Output the (x, y) coordinate of the center of the cell containing the given text.  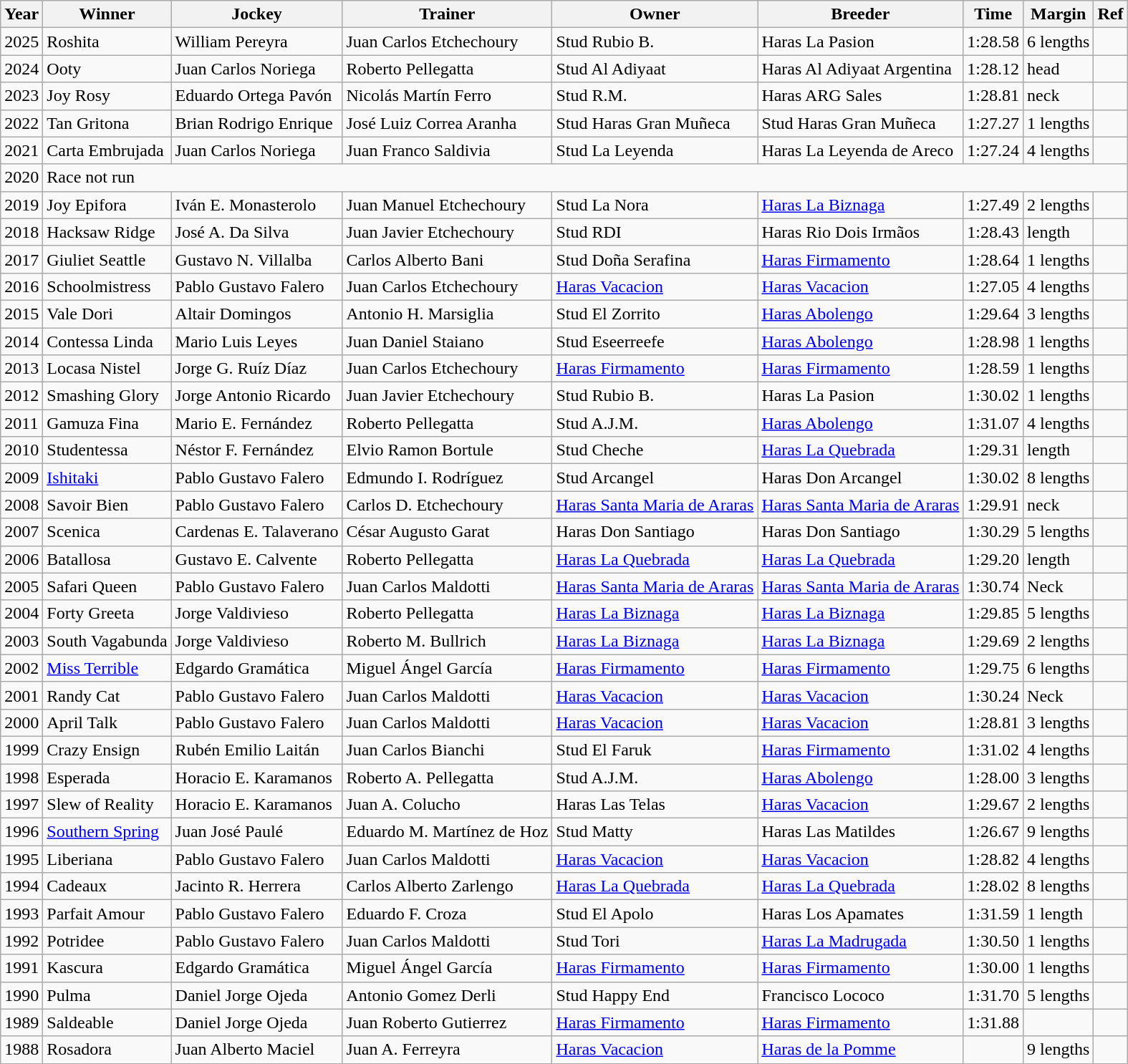
2012 (21, 396)
2020 (21, 178)
Margin (1059, 14)
2025 (21, 42)
2022 (21, 123)
Stud Cheche (655, 450)
1989 (21, 1022)
César Augusto Garat (447, 532)
Roshita (107, 42)
1:30.00 (993, 968)
Antonio H. Marsiglia (447, 314)
Carlos Alberto Zarlengo (447, 886)
Haras Las Matildes (861, 832)
Juan Daniel Staiano (447, 342)
Southern Spring (107, 832)
Hacksaw Ridge (107, 232)
Eduardo Ortega Pavón (256, 96)
Ooty (107, 69)
1:29.69 (993, 641)
Carlos D. Etchechoury (447, 505)
Contessa Linda (107, 342)
1999 (21, 750)
Cardenas E. Talaverano (256, 532)
Carlos Alberto Bani (447, 259)
Year (21, 14)
1:28.12 (993, 69)
Haras La Madrugada (861, 941)
Néstor F. Fernández (256, 450)
Stud El Faruk (655, 750)
2017 (21, 259)
Haras Los Apamates (861, 914)
Roberto A. Pellegatta (447, 777)
Schoolmistress (107, 286)
Potridee (107, 941)
Crazy Ensign (107, 750)
1:28.02 (993, 886)
Juan Alberto Maciel (256, 1050)
Juan A. Ferreyra (447, 1050)
2003 (21, 641)
Mario Luis Leyes (256, 342)
1:27.24 (993, 150)
1 length (1059, 914)
1:27.49 (993, 205)
2021 (21, 150)
Studentessa (107, 450)
Mario E. Fernández (256, 423)
Savoir Bien (107, 505)
Esperada (107, 777)
Haras ARG Sales (861, 96)
Stud R.M. (655, 96)
2000 (21, 722)
1988 (21, 1050)
Time (993, 14)
Ref (1110, 14)
1998 (21, 777)
1:31.59 (993, 914)
1990 (21, 995)
2008 (21, 505)
1:27.05 (993, 286)
1:28.98 (993, 342)
Eduardo F. Croza (447, 914)
Juan Carlos Bianchi (447, 750)
1:28.64 (993, 259)
1:29.64 (993, 314)
2011 (21, 423)
1:28.58 (993, 42)
1:30.24 (993, 695)
Tan Gritona (107, 123)
1:27.27 (993, 123)
2014 (21, 342)
1992 (21, 941)
2004 (21, 614)
Haras Rio Dois Irmãos (861, 232)
Juan José Paulé (256, 832)
1:31.02 (993, 750)
1:29.31 (993, 450)
1:31.88 (993, 1022)
1:29.91 (993, 505)
1:26.67 (993, 832)
2002 (21, 668)
1:31.70 (993, 995)
Francisco Lococo (861, 995)
Juan Roberto Gutierrez (447, 1022)
1:29.75 (993, 668)
Cadeaux (107, 886)
Winner (107, 14)
2015 (21, 314)
1:29.85 (993, 614)
José A. Da Silva (256, 232)
Gustavo N. Villalba (256, 259)
1:28.00 (993, 777)
Haras Al Adiyaat Argentina (861, 69)
Stud Matty (655, 832)
South Vagabunda (107, 641)
2024 (21, 69)
Giuliet Seattle (107, 259)
April Talk (107, 722)
Jockey (256, 14)
Saldeable (107, 1022)
1:28.43 (993, 232)
1995 (21, 859)
Stud Arcangel (655, 478)
Smashing Glory (107, 396)
1:29.67 (993, 805)
Stud El Zorrito (655, 314)
Stud La Nora (655, 205)
William Pereyra (256, 42)
Iván E. Monasterolo (256, 205)
Rosadora (107, 1050)
Stud Happy End (655, 995)
Nicolás Martín Ferro (447, 96)
1994 (21, 886)
Gustavo E. Calvente (256, 559)
1:30.74 (993, 586)
2001 (21, 695)
Elvio Ramon Bortule (447, 450)
Race not run (585, 178)
Trainer (447, 14)
Haras de la Pomme (861, 1050)
Altair Domingos (256, 314)
Randy Cat (107, 695)
1:28.59 (993, 369)
2005 (21, 586)
Juan Franco Saldivia (447, 150)
Juan A. Colucho (447, 805)
2016 (21, 286)
Slew of Reality (107, 805)
2010 (21, 450)
2009 (21, 478)
2018 (21, 232)
1:28.82 (993, 859)
1:29.20 (993, 559)
Safari Queen (107, 586)
Roberto M. Bullrich (447, 641)
Carta Embrujada (107, 150)
Brian Rodrigo Enrique (256, 123)
Gamuza Fina (107, 423)
2019 (21, 205)
Antonio Gomez Derli (447, 995)
2013 (21, 369)
1997 (21, 805)
Ishitaki (107, 478)
Jorge G. Ruíz Díaz (256, 369)
Stud RDI (655, 232)
Kascura (107, 968)
Batallosa (107, 559)
1993 (21, 914)
Vale Dori (107, 314)
Parfait Amour (107, 914)
2006 (21, 559)
Owner (655, 14)
Haras Don Arcangel (861, 478)
1:31.07 (993, 423)
Liberiana (107, 859)
1996 (21, 832)
Stud Tori (655, 941)
head (1059, 69)
Joy Rosy (107, 96)
Stud Doña Serafina (655, 259)
Eduardo M. Martínez de Hoz (447, 832)
Stud La Leyenda (655, 150)
Jorge Antonio Ricardo (256, 396)
Edmundo I. Rodríguez (447, 478)
Scenica (107, 532)
Haras Las Telas (655, 805)
Jacinto R. Herrera (256, 886)
Forty Greeta (107, 614)
Stud Eseerreefe (655, 342)
Pulma (107, 995)
2007 (21, 532)
1991 (21, 968)
Joy Epifora (107, 205)
Stud Al Adiyaat (655, 69)
Miss Terrible (107, 668)
Rubén Emilio Laitán (256, 750)
1:30.29 (993, 532)
1:30.50 (993, 941)
Haras La Leyenda de Areco (861, 150)
Locasa Nistel (107, 369)
Stud El Apolo (655, 914)
Juan Manuel Etchechoury (447, 205)
2023 (21, 96)
José Luiz Correa Aranha (447, 123)
Breeder (861, 14)
